Determine the [X, Y] coordinate at the center of the cell enclosing the given text.  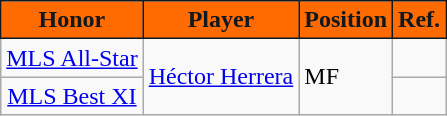
MLS Best XI [72, 96]
Position [346, 20]
Player [221, 20]
Honor [72, 20]
Héctor Herrera [221, 77]
Ref. [420, 20]
MLS All-Star [72, 58]
MF [346, 77]
